Return the (X, Y) coordinate for the center point of the cell that contains the specified text.  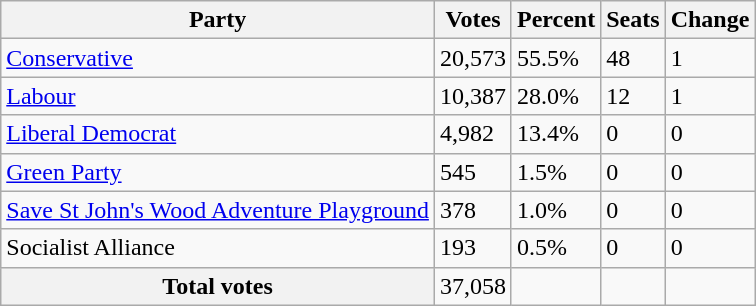
0.5% (556, 248)
Conservative (218, 58)
55.5% (556, 58)
4,982 (472, 134)
Party (218, 20)
378 (472, 210)
193 (472, 248)
Change (710, 20)
1.0% (556, 210)
Liberal Democrat (218, 134)
Seats (633, 20)
13.4% (556, 134)
1.5% (556, 172)
545 (472, 172)
Labour (218, 96)
48 (633, 58)
37,058 (472, 286)
20,573 (472, 58)
Percent (556, 20)
Total votes (218, 286)
Socialist Alliance (218, 248)
Save St John's Wood Adventure Playground (218, 210)
28.0% (556, 96)
10,387 (472, 96)
Green Party (218, 172)
12 (633, 96)
Votes (472, 20)
